Find where the given text appears and provide that cell's center as (x, y) coordinate. 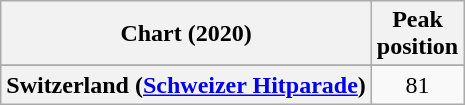
Peakposition (417, 34)
Switzerland (Schweizer Hitparade) (186, 85)
81 (417, 85)
Chart (2020) (186, 34)
